Search for the cell housing the specified text and yield its [x, y] center coordinate. 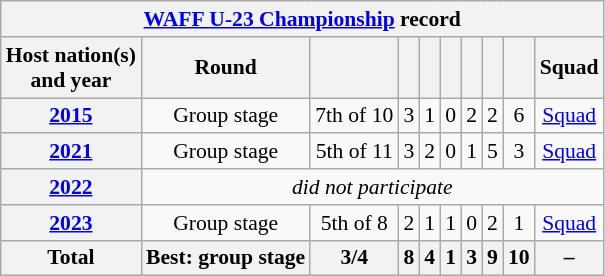
10 [519, 258]
5 [492, 152]
did not participate [372, 187]
2021 [71, 152]
4 [430, 258]
– [570, 258]
3/4 [354, 258]
8 [408, 258]
Total [71, 258]
5th of 8 [354, 223]
2022 [71, 187]
2023 [71, 223]
6 [519, 116]
Host nation(s)and year [71, 68]
Round [226, 68]
Best: group stage [226, 258]
2015 [71, 116]
5th of 11 [354, 152]
9 [492, 258]
7th of 10 [354, 116]
WAFF U-23 Championship record [302, 19]
